From the cell containing the given text, extract its center point as [X, Y] coordinate. 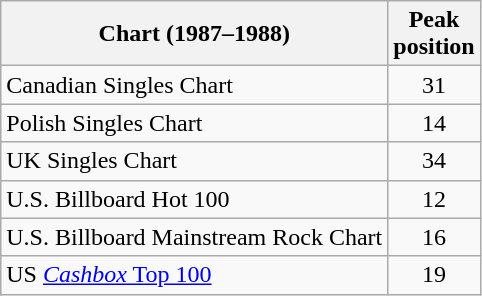
U.S. Billboard Hot 100 [194, 199]
31 [434, 85]
Polish Singles Chart [194, 123]
Chart (1987–1988) [194, 34]
Canadian Singles Chart [194, 85]
Peakposition [434, 34]
U.S. Billboard Mainstream Rock Chart [194, 237]
UK Singles Chart [194, 161]
34 [434, 161]
16 [434, 237]
19 [434, 275]
14 [434, 123]
US Cashbox Top 100 [194, 275]
12 [434, 199]
